From the cell containing the given text, extract its center point as [x, y] coordinate. 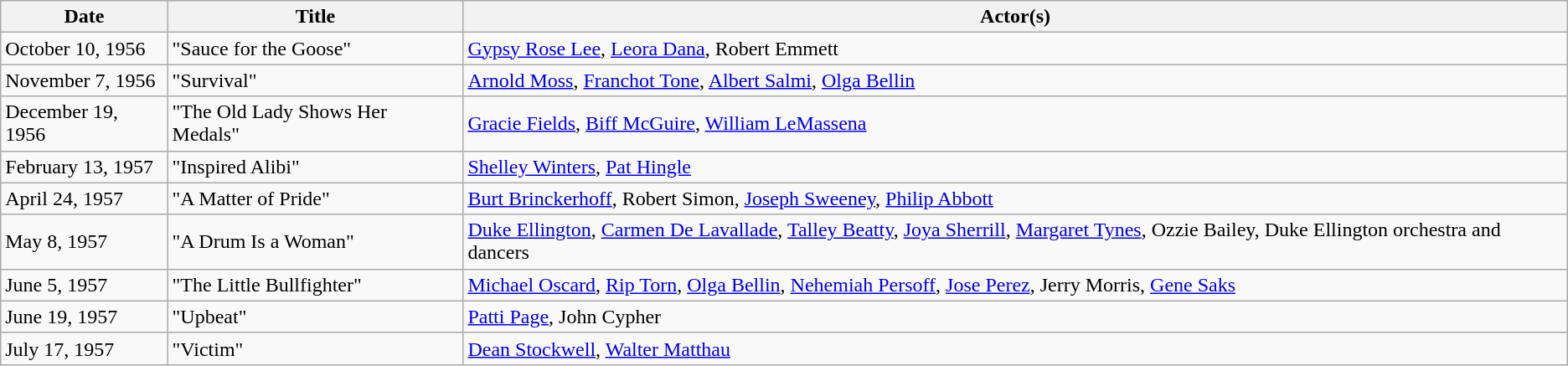
Michael Oscard, Rip Torn, Olga Bellin, Nehemiah Persoff, Jose Perez, Jerry Morris, Gene Saks [1015, 285]
Burt Brinckerhoff, Robert Simon, Joseph Sweeney, Philip Abbott [1015, 198]
July 17, 1957 [84, 348]
"The Little Bullfighter" [315, 285]
"A Drum Is a Woman" [315, 241]
February 13, 1957 [84, 167]
Arnold Moss, Franchot Tone, Albert Salmi, Olga Bellin [1015, 80]
Title [315, 17]
Date [84, 17]
April 24, 1957 [84, 198]
Shelley Winters, Pat Hingle [1015, 167]
"Inspired Alibi" [315, 167]
December 19, 1956 [84, 124]
November 7, 1956 [84, 80]
Gypsy Rose Lee, Leora Dana, Robert Emmett [1015, 49]
"Survival" [315, 80]
Dean Stockwell, Walter Matthau [1015, 348]
Gracie Fields, Biff McGuire, William LeMassena [1015, 124]
Actor(s) [1015, 17]
"Upbeat" [315, 317]
"Sauce for the Goose" [315, 49]
"The Old Lady Shows Her Medals" [315, 124]
May 8, 1957 [84, 241]
"Victim" [315, 348]
June 19, 1957 [84, 317]
"A Matter of Pride" [315, 198]
Duke Ellington, Carmen De Lavallade, Talley Beatty, Joya Sherrill, Margaret Tynes, Ozzie Bailey, Duke Ellington orchestra and dancers [1015, 241]
Patti Page, John Cypher [1015, 317]
October 10, 1956 [84, 49]
June 5, 1957 [84, 285]
